From the cell containing the given text, extract its center point as (x, y) coordinate. 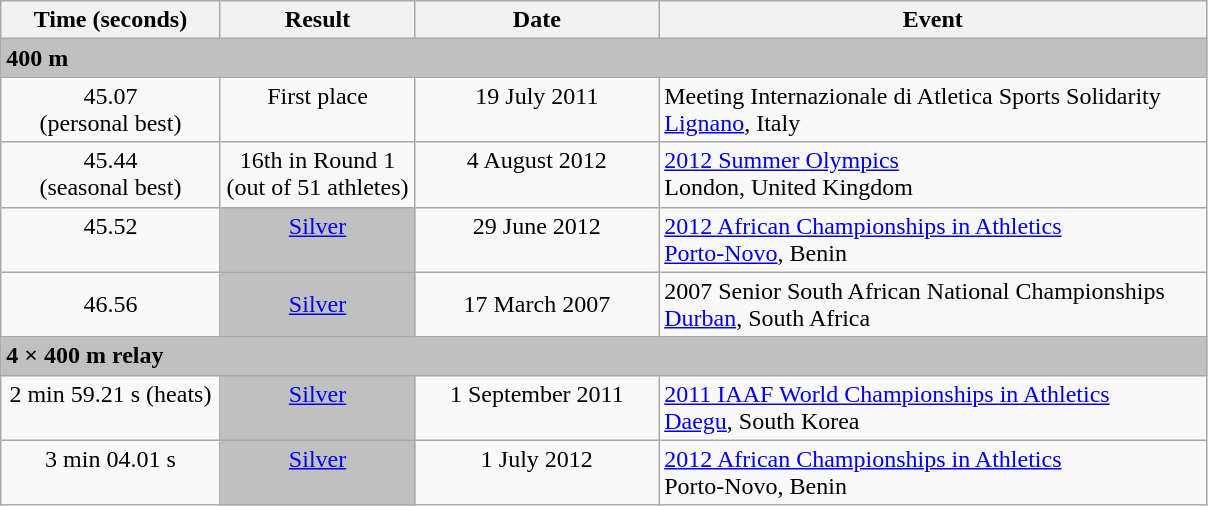
46.56 (110, 304)
1 September 2011 (537, 408)
Event (933, 20)
45.52 (110, 240)
2007 Senior South African National ChampionshipsDurban, South Africa (933, 304)
Result (318, 20)
Time (seconds) (110, 20)
19 July 2011 (537, 110)
Date (537, 20)
2011 IAAF World Championships in AthleticsDaegu, South Korea (933, 408)
45.44(seasonal best) (110, 174)
17 March 2007 (537, 304)
16th in Round 1(out of 51 athletes) (318, 174)
First place (318, 110)
3 min 04.01 s (110, 472)
2012 Summer OlympicsLondon, United Kingdom (933, 174)
29 June 2012 (537, 240)
Meeting Internazionale di Atletica Sports SolidarityLignano, Italy (933, 110)
4 August 2012 (537, 174)
1 July 2012 (537, 472)
45.07(personal best) (110, 110)
400 m (604, 58)
2 min 59.21 s (heats) (110, 408)
4 × 400 m relay (604, 356)
